Capture the cell that displays the provided text and extract its (x, y) central coordinate. 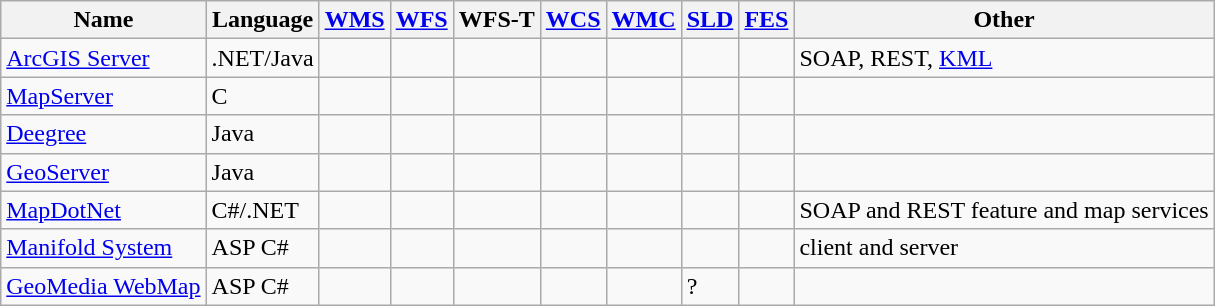
MapDotNet (104, 210)
FES (766, 20)
Other (1004, 20)
WMC (644, 20)
SOAP and REST feature and map services (1004, 210)
WCS (573, 20)
SOAP, REST, KML (1004, 58)
? (710, 286)
WFS-T (496, 20)
.NET/Java (262, 58)
Deegree (104, 134)
ArcGIS Server (104, 58)
SLD (710, 20)
C#/.NET (262, 210)
C (262, 96)
WMS (354, 20)
MapServer (104, 96)
Language (262, 20)
Manifold System (104, 248)
GeoMedia WebMap (104, 286)
WFS (422, 20)
GeoServer (104, 172)
client and server (1004, 248)
Name (104, 20)
